From the cell containing the given text, extract its center point as (x, y) coordinate. 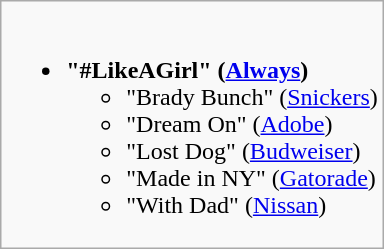
"#LikeAGirl" (Always)"Brady Bunch" (Snickers)"Dream On" (Adobe)"Lost Dog" (Budweiser)"Made in NY" (Gatorade)"With Dad" (Nissan) (192, 125)
